Find where the given text appears and provide that cell's center as (x, y) coordinate. 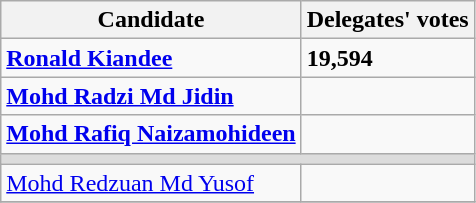
Candidate (151, 20)
Mohd Radzi Md Jidin (151, 96)
19,594 (388, 58)
Ronald Kiandee (151, 58)
Mohd Rafiq Naizamohideen (151, 134)
Mohd Redzuan Md Yusof (151, 183)
Delegates' votes (388, 20)
